Extract the [x, y] coordinate from the center of the cell holding the provided text.  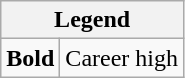
Career high [122, 58]
Bold [30, 58]
Legend [92, 20]
